Return the [X, Y] coordinate for the center point of the cell that contains the specified text.  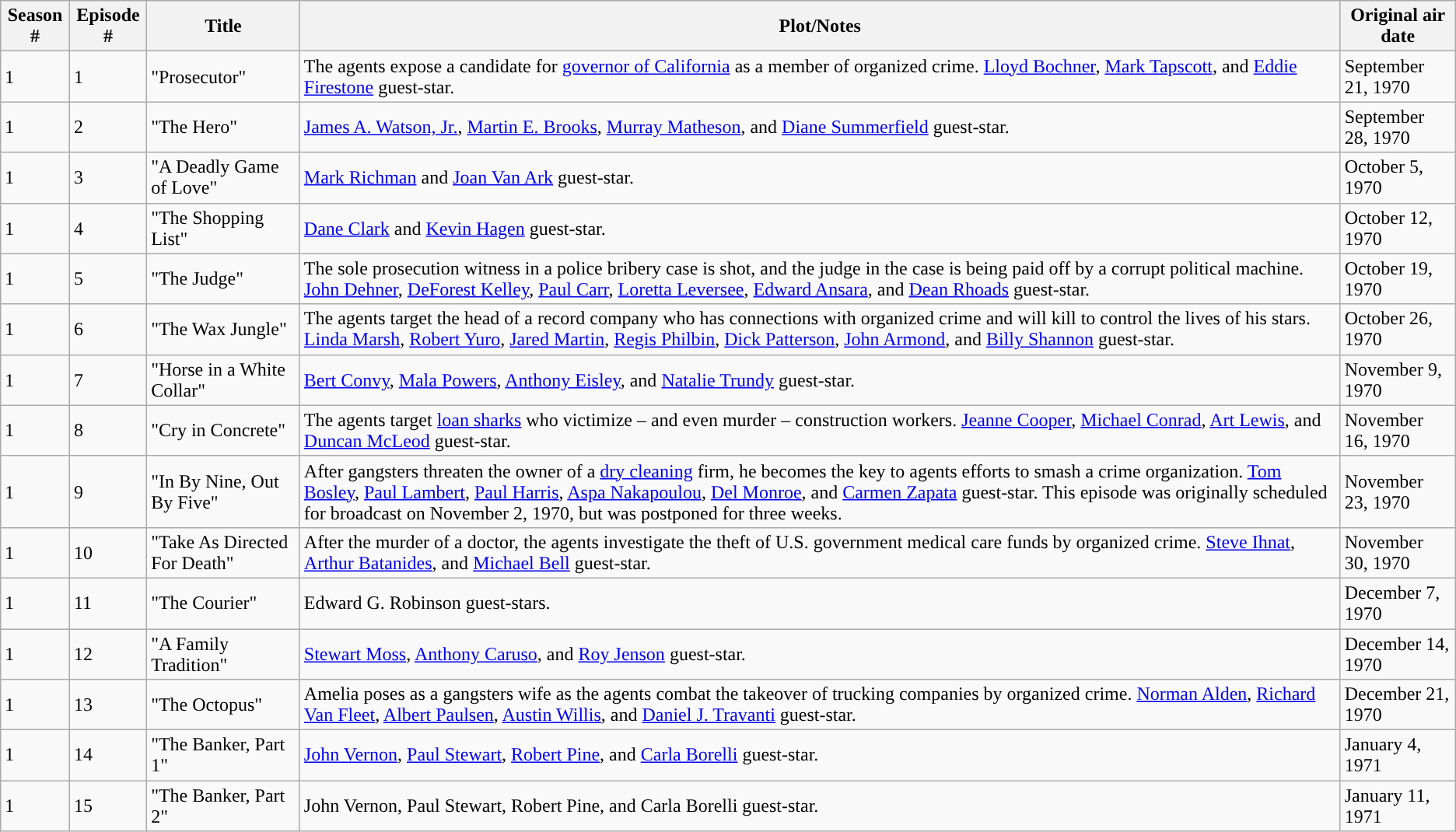
December 21, 1970 [1398, 704]
4 [107, 229]
Edward G. Robinson guest-stars. [820, 603]
November 23, 1970 [1398, 491]
November 16, 1970 [1398, 431]
"The Banker, Part 2" [224, 806]
7 [107, 379]
9 [107, 491]
15 [107, 806]
Title [224, 26]
December 14, 1970 [1398, 653]
October 5, 1970 [1398, 177]
"Cry in Concrete" [224, 431]
September 21, 1970 [1398, 76]
October 19, 1970 [1398, 278]
Bert Convy, Mala Powers, Anthony Eisley, and Natalie Trundy guest-star. [820, 379]
Season # [36, 26]
3 [107, 177]
13 [107, 704]
November 30, 1970 [1398, 552]
"The Banker, Part 1" [224, 756]
Dane Clark and Kevin Hagen guest-star. [820, 229]
10 [107, 552]
Mark Richman and Joan Van Ark guest-star. [820, 177]
James A. Watson, Jr., Martin E. Brooks, Murray Matheson, and Diane Summerfield guest-star. [820, 128]
January 11, 1971 [1398, 806]
2 [107, 128]
Original air date [1398, 26]
"The Octopus" [224, 704]
November 9, 1970 [1398, 379]
October 12, 1970 [1398, 229]
"A Family Tradition" [224, 653]
Plot/Notes [820, 26]
"Prosecutor" [224, 76]
Stewart Moss, Anthony Caruso, and Roy Jenson guest-star. [820, 653]
6 [107, 330]
Episode # [107, 26]
September 28, 1970 [1398, 128]
"Take As Directed For Death" [224, 552]
December 7, 1970 [1398, 603]
12 [107, 653]
January 4, 1971 [1398, 756]
8 [107, 431]
14 [107, 756]
"The Courier" [224, 603]
5 [107, 278]
"A Deadly Game of Love" [224, 177]
"In By Nine, Out By Five" [224, 491]
October 26, 1970 [1398, 330]
11 [107, 603]
"The Shopping List" [224, 229]
"The Wax Jungle" [224, 330]
"The Judge" [224, 278]
"Horse in a White Collar" [224, 379]
"The Hero" [224, 128]
